Return [X, Y] of the center of cell containing provided text 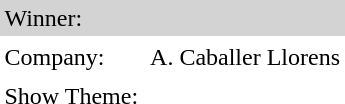
A. Caballer Llorens [246, 57]
Company: [72, 57]
Winner: [172, 18]
